Extract the (x, y) coordinate from the center of the cell holding the provided text.  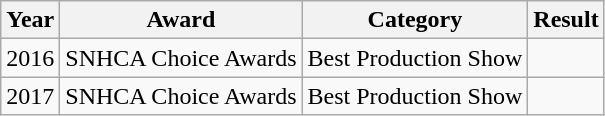
Result (566, 20)
2017 (30, 96)
Year (30, 20)
Category (415, 20)
Award (181, 20)
2016 (30, 58)
